Output the [X, Y] coordinate of the center of the cell containing the given text.  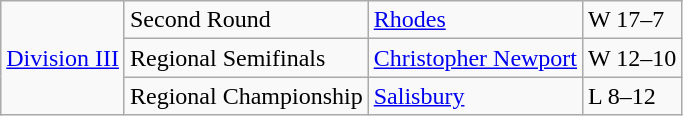
W 12–10 [632, 58]
Second Round [246, 20]
L 8–12 [632, 96]
Regional Championship [246, 96]
Salisbury [475, 96]
W 17–7 [632, 20]
Regional Semifinals [246, 58]
Division III [63, 58]
Rhodes [475, 20]
Christopher Newport [475, 58]
